Output the [X, Y] coordinate of the center of the cell containing the given text.  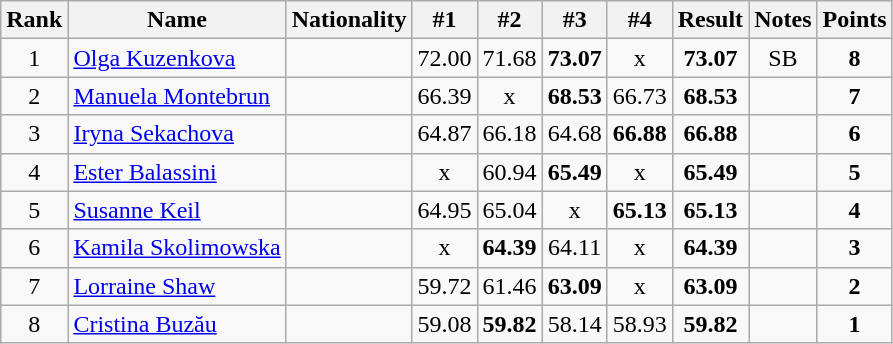
65.04 [510, 210]
Name [177, 20]
Kamila Skolimowska [177, 248]
#4 [640, 20]
61.46 [510, 286]
Rank [34, 20]
59.08 [444, 324]
64.68 [574, 134]
#2 [510, 20]
Points [854, 20]
Olga Kuzenkova [177, 58]
#3 [574, 20]
58.93 [640, 324]
Nationality [349, 20]
66.39 [444, 96]
64.87 [444, 134]
64.11 [574, 248]
#1 [444, 20]
Iryna Sekachova [177, 134]
Notes [783, 20]
Ester Balassini [177, 172]
66.73 [640, 96]
59.72 [444, 286]
Lorraine Shaw [177, 286]
Result [710, 20]
71.68 [510, 58]
72.00 [444, 58]
SB [783, 58]
Cristina Buzău [177, 324]
64.95 [444, 210]
Manuela Montebrun [177, 96]
66.18 [510, 134]
58.14 [574, 324]
60.94 [510, 172]
Susanne Keil [177, 210]
